Locate the cell with the specified text and output its (x, y) center coordinate. 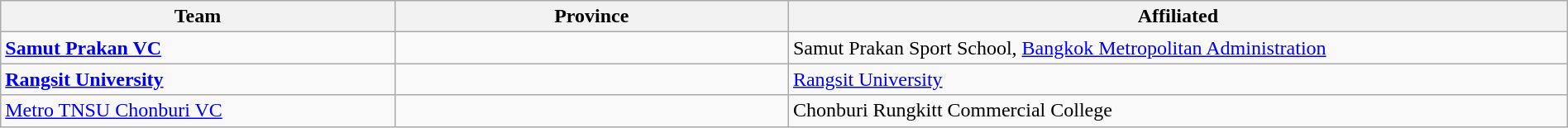
Samut Prakan Sport School, Bangkok Metropolitan Administration (1178, 48)
Samut Prakan VC (198, 48)
Metro TNSU Chonburi VC (198, 111)
Affiliated (1178, 17)
Team (198, 17)
Chonburi Rungkitt Commercial College (1178, 111)
Province (591, 17)
